Detect which cell encompasses the target text, then output its [x, y] center coordinate. 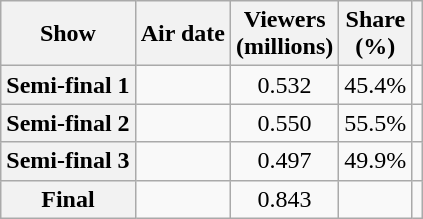
Semi-final 1 [68, 85]
0.497 [284, 161]
0.550 [284, 123]
55.5% [376, 123]
Viewers(millions) [284, 34]
0.843 [284, 199]
Air date [182, 34]
Show [68, 34]
45.4% [376, 85]
Semi-final 3 [68, 161]
0.532 [284, 85]
Share(%) [376, 34]
Semi-final 2 [68, 123]
49.9% [376, 161]
Final [68, 199]
